Detect which cell encompasses the target text, then output its [x, y] center coordinate. 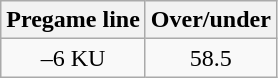
58.5 [210, 58]
Pregame line [74, 20]
–6 KU [74, 58]
Over/under [210, 20]
